Capture the cell that displays the provided text and extract its [X, Y] central coordinate. 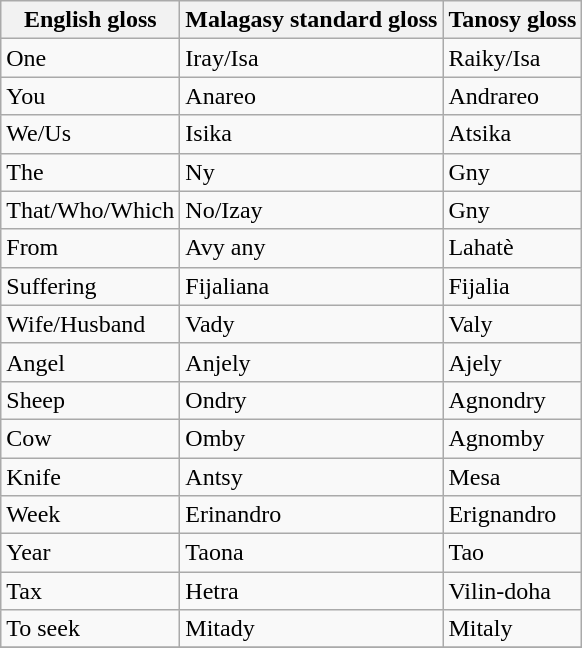
One [90, 58]
Sheep [90, 400]
From [90, 248]
Mitaly [512, 629]
The [90, 172]
Avy any [312, 248]
Iray/Isa [312, 58]
Mesa [512, 477]
Raiky/Isa [512, 58]
Knife [90, 477]
Valy [512, 324]
Ny [312, 172]
Vilin-doha [512, 591]
Fijalia [512, 286]
We/Us [90, 134]
Fijaliana [312, 286]
Omby [312, 438]
Isika [312, 134]
Year [90, 553]
Tao [512, 553]
Hetra [312, 591]
Erinandro [312, 515]
Atsika [512, 134]
Lahatè [512, 248]
You [90, 96]
Tax [90, 591]
Tanosy gloss [512, 20]
No/Izay [312, 210]
English gloss [90, 20]
Malagasy standard gloss [312, 20]
Agnomby [512, 438]
Vady [312, 324]
Ondry [312, 400]
To seek [90, 629]
Agnondry [512, 400]
Cow [90, 438]
Wife/Husband [90, 324]
Taona [312, 553]
Week [90, 515]
Andrareo [512, 96]
Suffering [90, 286]
Erignandro [512, 515]
Ajely [512, 362]
Anjely [312, 362]
That/Who/Which [90, 210]
Anareo [312, 96]
Angel [90, 362]
Antsy [312, 477]
Mitady [312, 629]
